Search for the cell housing the specified text and yield its [X, Y] center coordinate. 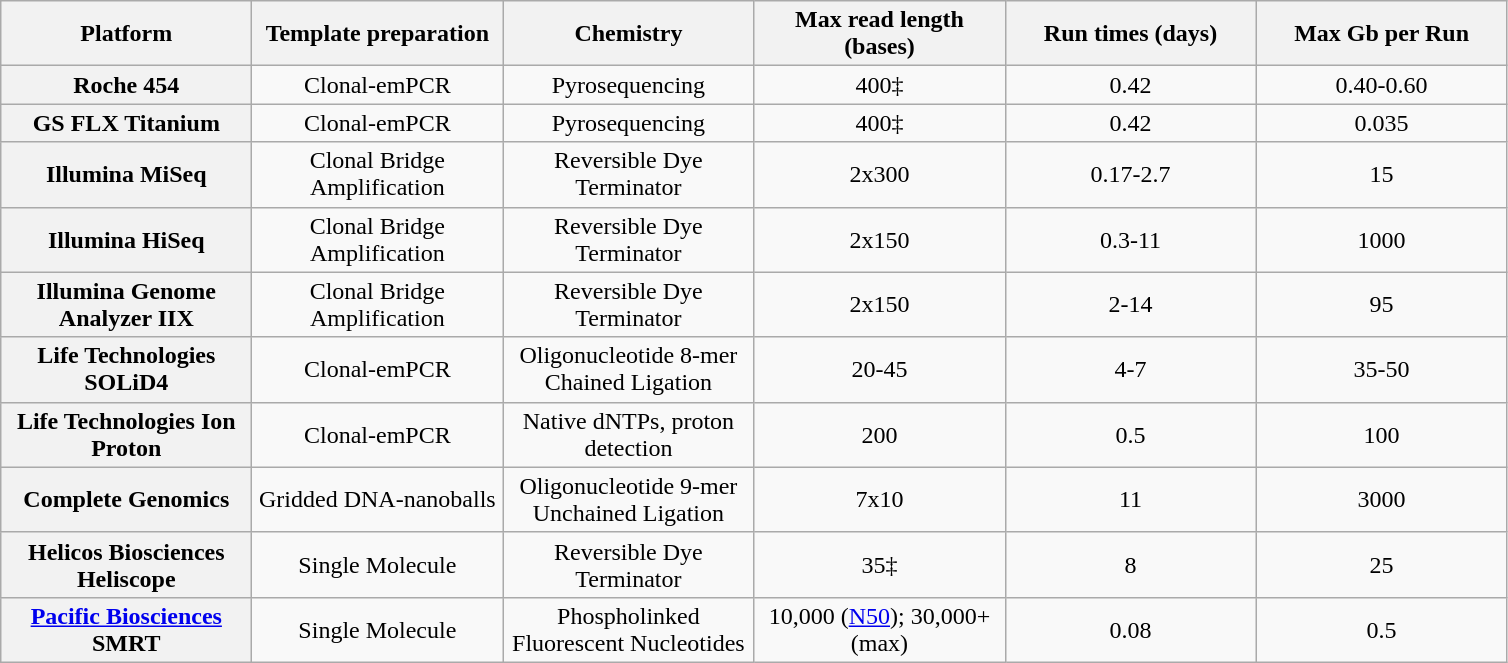
100 [1382, 434]
Oligonucleotide 8-mer Chained Ligation [628, 370]
Max Gb per Run [1382, 34]
4-7 [1130, 370]
Pacific Biosciences SMRT [126, 630]
95 [1382, 304]
Template preparation [378, 34]
35‡ [880, 564]
2x300 [880, 174]
Gridded DNA-nanoballs [378, 500]
Run times (days) [1130, 34]
11 [1130, 500]
0.17-2.7 [1130, 174]
Life Technologies Ion Proton [126, 434]
Illumina Genome Analyzer IIX [126, 304]
Illumina HiSeq [126, 240]
3000 [1382, 500]
35-50 [1382, 370]
0.3-11 [1130, 240]
Complete Genomics [126, 500]
10,000 (N50); 30,000+ (max) [880, 630]
Phospholinked Fluorescent Nucleotides [628, 630]
1000 [1382, 240]
Helicos Biosciences Heliscope [126, 564]
Platform [126, 34]
0.035 [1382, 123]
20-45 [880, 370]
Oligonucleotide 9-mer Unchained Ligation [628, 500]
Max read length (bases) [880, 34]
25 [1382, 564]
GS FLX Titanium [126, 123]
7x10 [880, 500]
Illumina MiSeq [126, 174]
2-14 [1130, 304]
Roche 454 [126, 85]
15 [1382, 174]
Chemistry [628, 34]
Life Technologies SOLiD4 [126, 370]
200 [880, 434]
0.40-0.60 [1382, 85]
0.08 [1130, 630]
8 [1130, 564]
Native dNTPs, proton detection [628, 434]
